Extract the (X, Y) coordinate from the center of the cell holding the provided text.  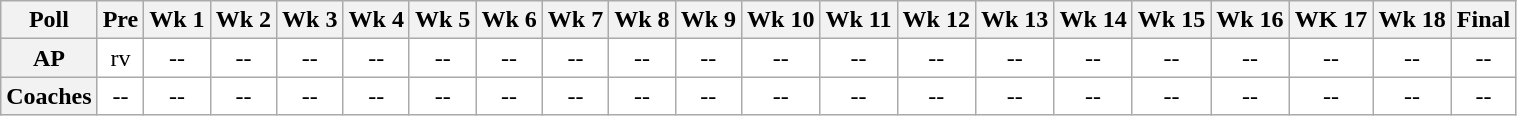
Final (1483, 20)
Wk 10 (781, 20)
Wk 1 (177, 20)
rv (120, 58)
Wk 5 (442, 20)
Wk 16 (1250, 20)
Wk 14 (1093, 20)
Wk 3 (310, 20)
Coaches (49, 96)
Wk 7 (575, 20)
Wk 9 (708, 20)
Pre (120, 20)
Poll (49, 20)
Wk 15 (1171, 20)
Wk 13 (1014, 20)
Wk 2 (243, 20)
Wk 12 (936, 20)
Wk 4 (376, 20)
Wk 6 (509, 20)
AP (49, 58)
WK 17 (1331, 20)
Wk 11 (858, 20)
Wk 8 (642, 20)
Wk 18 (1412, 20)
